Find where the given text appears and provide that cell's center as [x, y] coordinate. 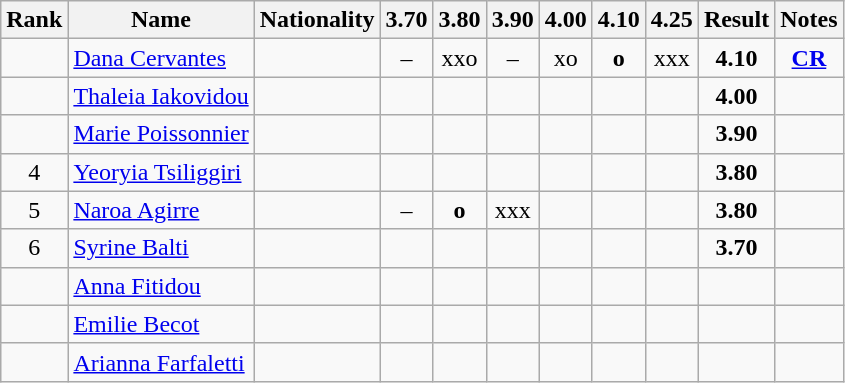
xxo [460, 58]
5 [34, 210]
Naroa Agirre [161, 210]
Dana Cervantes [161, 58]
xo [566, 58]
6 [34, 248]
Thaleia Iakovidou [161, 96]
Anna Fitidou [161, 286]
Yeoryia Tsiliggiri [161, 172]
Notes [809, 20]
Name [161, 20]
Syrine Balti [161, 248]
Marie Poissonnier [161, 134]
Result [736, 20]
4 [34, 172]
Nationality [317, 20]
Rank [34, 20]
CR [809, 58]
Emilie Becot [161, 324]
4.25 [672, 20]
Arianna Farfaletti [161, 362]
